From the cell containing the given text, extract its center point as [x, y] coordinate. 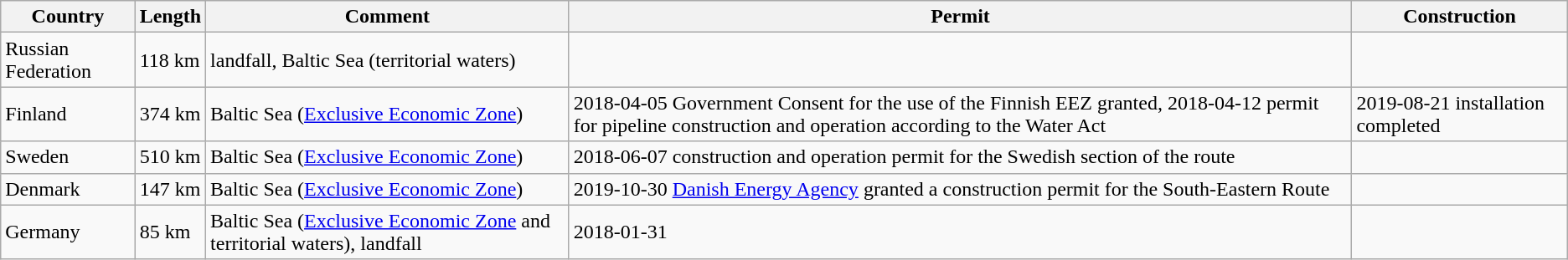
Permit [960, 17]
landfall, Baltic Sea (territorial waters) [388, 60]
2018-06-07 construction and operation permit for the Swedish section of the route [960, 157]
510 km [170, 157]
Denmark [68, 189]
Length [170, 17]
Construction [1459, 17]
Germany [68, 232]
Country [68, 17]
Sweden [68, 157]
374 km [170, 114]
2019-10-30 Danish Energy Agency granted a construction permit for the South-Eastern Route [960, 189]
85 km [170, 232]
2019-08-21 installation completed [1459, 114]
147 km [170, 189]
Baltic Sea (Exclusive Economic Zone and territorial waters), landfall [388, 232]
2018-01-31 [960, 232]
118 km [170, 60]
Finland [68, 114]
Russian Federation [68, 60]
Comment [388, 17]
